Capture the cell that displays the provided text and extract its [x, y] central coordinate. 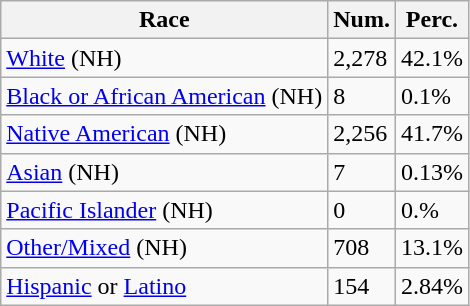
Black or African American (NH) [164, 96]
Perc. [432, 20]
41.7% [432, 134]
2,256 [362, 134]
7 [362, 172]
2.84% [432, 286]
154 [362, 286]
8 [362, 96]
Num. [362, 20]
Native American (NH) [164, 134]
Asian (NH) [164, 172]
Other/Mixed (NH) [164, 248]
0.13% [432, 172]
0.1% [432, 96]
0 [362, 210]
42.1% [432, 58]
2,278 [362, 58]
13.1% [432, 248]
Pacific Islander (NH) [164, 210]
708 [362, 248]
White (NH) [164, 58]
0.% [432, 210]
Hispanic or Latino [164, 286]
Race [164, 20]
